Return (x, y) of the center of cell containing provided text 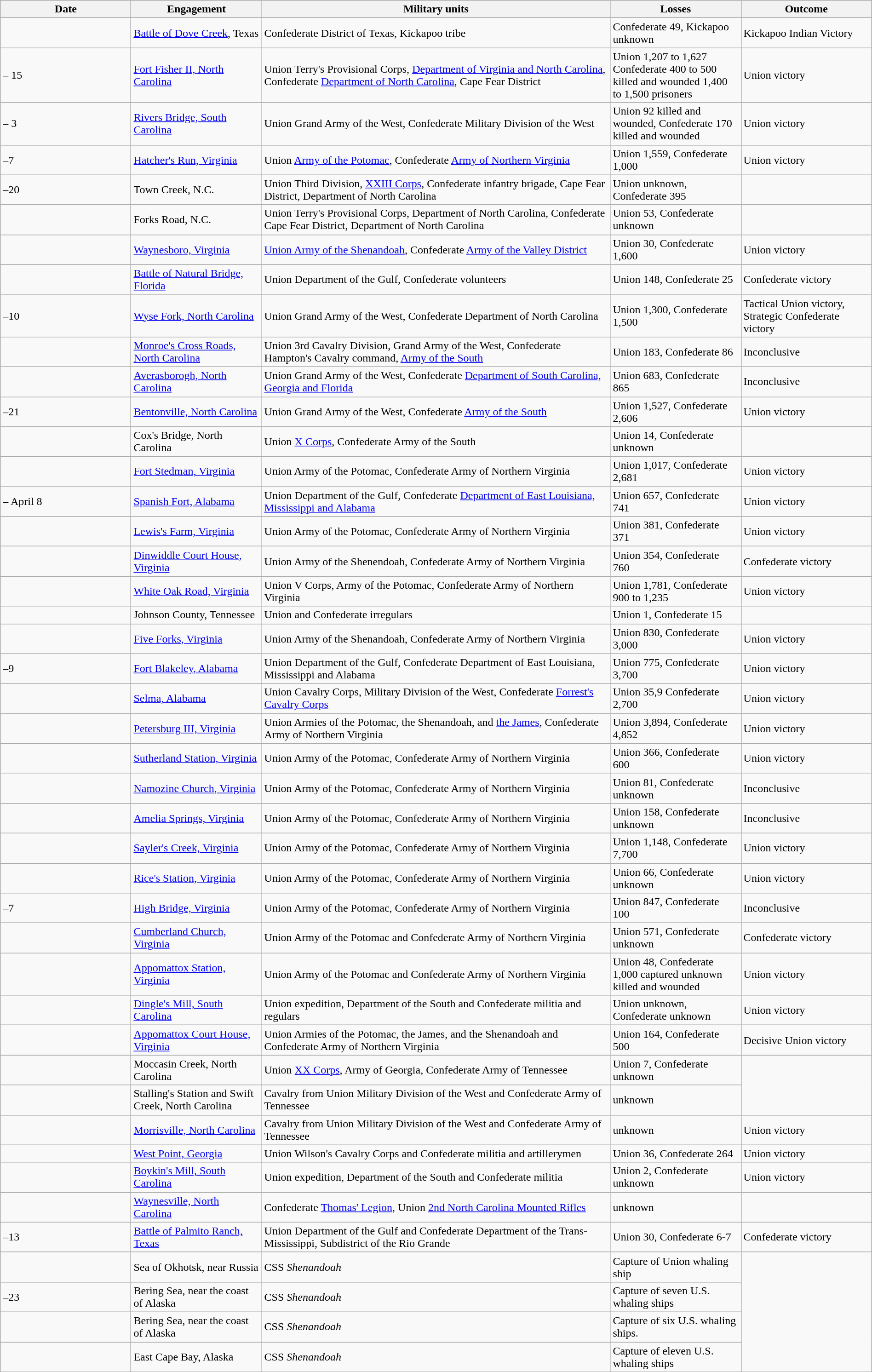
Cox's Bridge, North Carolina (196, 442)
–23 (66, 1297)
Union 30, Confederate 6-7 (676, 1237)
Union 657, Confederate 741 (676, 501)
Johnson County, Tennessee (196, 615)
Fort Stedman, Virginia (196, 472)
East Cape Bay, Alaska (196, 1357)
Decisive Union victory (806, 1040)
Union Cavalry Corps, Military Division of the West, Confederate Forrest's Cavalry Corps (436, 698)
Union unknown, Confederate unknown (676, 1010)
Losses (676, 9)
Union 158, Confederate unknown (676, 818)
Military units (436, 9)
Dinwiddle Court House, Virginia (196, 561)
Union 36, Confederate 264 (676, 1154)
Union 1,559, Confederate 1,000 (676, 160)
Battle of Dove Creek, Texas (196, 33)
–21 (66, 411)
Five Forks, Virginia (196, 638)
Union Grand Army of the West, Confederate Army of the South (436, 411)
Union expedition, Department of the South and Confederate militia (436, 1177)
Union 148, Confederate 25 (676, 280)
Union 775, Confederate 3,700 (676, 669)
Union 1,300, Confederate 1,500 (676, 316)
West Point, Georgia (196, 1154)
Capture of eleven U.S. whaling ships (676, 1357)
Battle of Natural Bridge, Florida (196, 280)
Capture of Union whaling ship (676, 1267)
Stalling's Station and Swift Creek, North Carolina (196, 1100)
High Bridge, Virginia (196, 908)
Dingle's Mill, South Carolina (196, 1010)
Union 2, Confederate unknown (676, 1177)
Appomattox Station, Virginia (196, 974)
Union Grand Army of the West, Confederate Department of South Carolina, Georgia and Florida (436, 382)
Union Department of the Gulf and Confederate Department of the Trans-Mississippi, Subdistrict of the Rio Grande (436, 1237)
Union 1,017, Confederate 2,681 (676, 472)
Kickapoo Indian Victory (806, 33)
Wyse Fork, North Carolina (196, 316)
– 15 (66, 75)
Averasborogh, North Carolina (196, 382)
Union 1,207 to 1,627 Confederate 400 to 500 killed and wounded 1,400 to 1,500 prisoners (676, 75)
Namozine Church, Virginia (196, 788)
Union 354, Confederate 760 (676, 561)
Union X Corps, Confederate Army of the South (436, 442)
Capture of seven U.S. whaling ships (676, 1297)
–9 (66, 669)
Union 3rd Cavalry Division, Grand Army of the West, Confederate Hampton's Cavalry command, Army of the South (436, 351)
–10 (66, 316)
Union 830, Confederate 3,000 (676, 638)
Union Armies of the Potomac, the James, and the Shenandoah and Confederate Army of Northern Virginia (436, 1040)
Union Grand Army of the West, Confederate Department of North Carolina (436, 316)
Sutherland Station, Virginia (196, 758)
Union Third Division, XXIII Corps, Confederate infantry brigade, Cape Fear District, Department of North Carolina (436, 189)
–20 (66, 189)
Tactical Union victory,Strategic Confederate victory (806, 316)
Moccasin Creek, North Carolina (196, 1070)
Union V Corps, Army of the Potomac, Confederate Army of Northern Virginia (436, 591)
Date (66, 9)
Capture of six U.S. whaling ships. (676, 1326)
Confederate District of Texas, Kickapoo tribe (436, 33)
Union 7, Confederate unknown (676, 1070)
Union Terry's Provisional Corps, Department of North Carolina, Confederate Cape Fear District, Department of North Carolina (436, 220)
Monroe's Cross Roads, North Carolina (196, 351)
Union Terry's Provisional Corps, Department of Virginia and North Carolina, Confederate Department of North Carolina, Cape Fear District (436, 75)
Union Army of the Shenandoah, Confederate Army of the Valley District (436, 249)
Union Grand Army of the West, Confederate Military Division of the West (436, 124)
Confederate Thomas' Legion, Union 2nd North Carolina Mounted Rifles (436, 1207)
White Oak Road, Virginia (196, 591)
Union XX Corps, Army of Georgia, Confederate Army of Tennessee (436, 1070)
Waynesville, North Carolina (196, 1207)
Engagement (196, 9)
Petersburg III, Virginia (196, 729)
Union 35,9 Confederate 2,700 (676, 698)
Union 366, Confederate 600 (676, 758)
Union 183, Confederate 86 (676, 351)
Rice's Station, Virginia (196, 878)
Union 14, Confederate unknown (676, 442)
Union unknown, Confederate 395 (676, 189)
– April 8 (66, 501)
Union 683, Confederate 865 (676, 382)
Sayler's Creek, Virginia (196, 848)
Hatcher's Run, Virginia (196, 160)
Morrisville, North Carolina (196, 1130)
Forks Road, N.C. (196, 220)
Union 847, Confederate 100 (676, 908)
Waynesboro, Virginia (196, 249)
Confederate 49, Kickapoo unknown (676, 33)
Union 1,781, Confederate 900 to 1,235 (676, 591)
Appomattox Court House, Virginia (196, 1040)
Spanish Fort, Alabama (196, 501)
–13 (66, 1237)
Union 381, Confederate 371 (676, 532)
Rivers Bridge, South Carolina (196, 124)
Union 81, Confederate unknown (676, 788)
– 3 (66, 124)
Union expedition, Department of the South and Confederate militia and regulars (436, 1010)
Union 1,527, Confederate 2,606 (676, 411)
Union 30, Confederate 1,600 (676, 249)
Union Wilson's Cavalry Corps and Confederate militia and artillerymen (436, 1154)
Sea of Okhotsk, near Russia (196, 1267)
Battle of Palmito Ranch, Texas (196, 1237)
Outcome (806, 9)
Boykin's Mill, South Carolina (196, 1177)
Fort Fisher II, North Carolina (196, 75)
Union 48, Confederate 1,000 captured unknown killed and wounded (676, 974)
Union and Confederate irregulars (436, 615)
Union 1, Confederate 15 (676, 615)
Union 3,894, Confederate 4,852 (676, 729)
Town Creek, N.C. (196, 189)
Cumberland Church, Virginia (196, 938)
Union 92 killed and wounded, Confederate 170 killed and wounded (676, 124)
Union 1,148, Confederate 7,700 (676, 848)
Amelia Springs, Virginia (196, 818)
Union 53, Confederate unknown (676, 220)
Union 164, Confederate 500 (676, 1040)
Union Department of the Gulf, Confederate volunteers (436, 280)
Bentonville, North Carolina (196, 411)
Lewis's Farm, Virginia (196, 532)
Union Army of the Shenandoah, Confederate Army of Northern Virginia (436, 638)
Union Armies of the Potomac, the Shenandoah, and the James, Confederate Army of Northern Virginia (436, 729)
Selma, Alabama (196, 698)
Union 66, Confederate unknown (676, 878)
Union 571, Confederate unknown (676, 938)
Fort Blakeley, Alabama (196, 669)
Union Army of the Shenendoah, Confederate Army of Northern Virginia (436, 561)
